Extract the [X, Y] coordinate from the center of the cell holding the provided text.  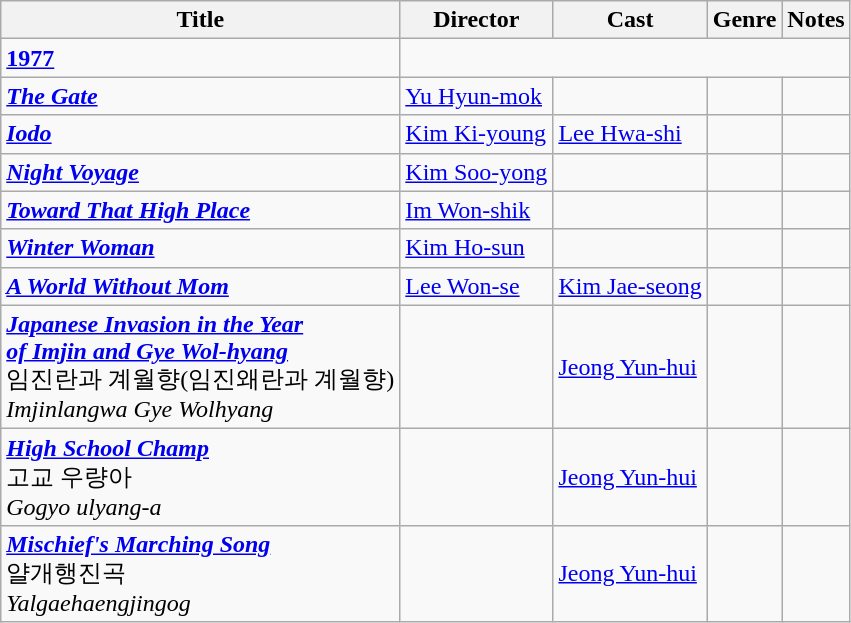
Lee Hwa-shi [630, 134]
Title [200, 20]
Kim Ki-young [476, 134]
Winter Woman [200, 248]
Yu Hyun-mok [476, 96]
Kim Jae-seong [630, 286]
Kim Soo-yong [476, 172]
Director [476, 20]
Japanese Invasion in the Year of Imjin and Gye Wol-hyang임진란과 계월향(임진왜란과 계월향)Imjinlangwa Gye Wolhyang [200, 367]
Genre [744, 20]
A World Without Mom [200, 286]
Toward That High Place [200, 210]
High School Champ고교 우량아Gogyo ulyang-a [200, 478]
The Gate [200, 96]
Kim Ho-sun [476, 248]
Night Voyage [200, 172]
Iodo [200, 134]
1977 [200, 58]
Notes [816, 20]
Cast [630, 20]
Lee Won-se [476, 286]
Mischief's Marching Song얄개행진곡Yalgaehaengjingog [200, 574]
Im Won-shik [476, 210]
